Extract the [X, Y] coordinate from the center of the cell holding the provided text.  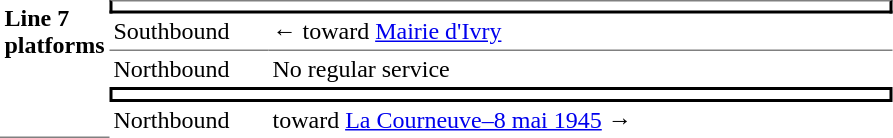
No regular service [580, 69]
← toward Mairie d'Ivry [580, 33]
Line 7 platforms [54, 69]
toward La Courneuve–8 mai 1945 → [580, 120]
Southbound [188, 33]
